Capture the cell that displays the provided text and extract its (x, y) central coordinate. 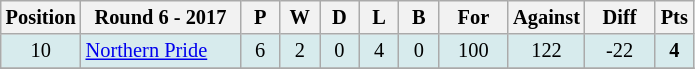
D (340, 17)
P (260, 17)
6 (260, 51)
Diff (620, 17)
-22 (620, 51)
B (419, 17)
W (300, 17)
L (379, 17)
122 (546, 51)
For (474, 17)
Pts (674, 17)
Round 6 - 2017 (161, 17)
Northern Pride (161, 51)
2 (300, 51)
10 (41, 51)
Position (41, 17)
Against (546, 17)
100 (474, 51)
